Scan for the cell matching the given text and deliver its (X, Y) coordinate at center. 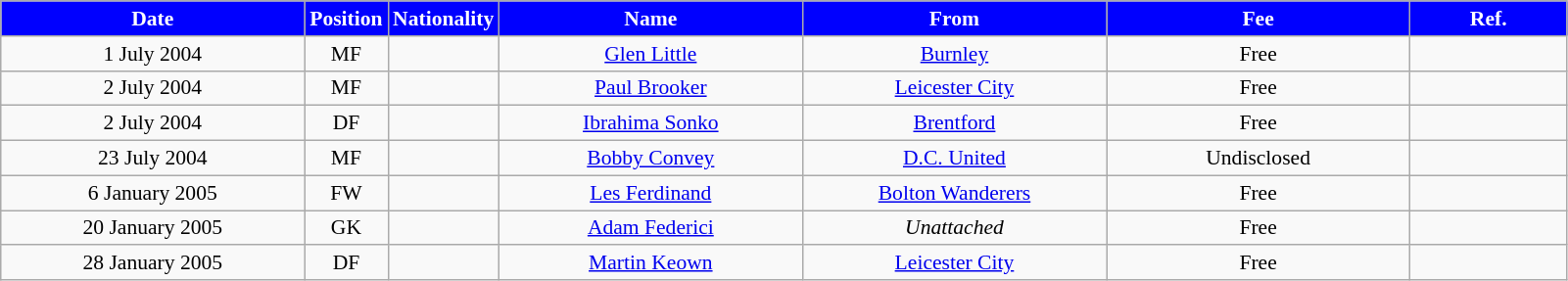
Fee (1259, 19)
Ref. (1489, 19)
FW (347, 193)
From (954, 19)
Martin Keown (650, 263)
Burnley (954, 54)
6 January 2005 (153, 193)
Undisclosed (1259, 159)
GK (347, 228)
Les Ferdinand (650, 193)
23 July 2004 (153, 159)
Position (347, 19)
Name (650, 19)
1 July 2004 (153, 54)
Adam Federici (650, 228)
Brentford (954, 123)
28 January 2005 (153, 263)
Bobby Convey (650, 159)
Unattached (954, 228)
Bolton Wanderers (954, 193)
Ibrahima Sonko (650, 123)
Nationality (443, 19)
Date (153, 19)
Paul Brooker (650, 88)
D.C. United (954, 159)
20 January 2005 (153, 228)
Glen Little (650, 54)
